Extract the [x, y] coordinate from the center of the cell holding the provided text.  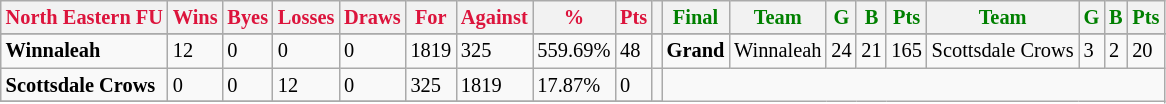
Grand [696, 51]
165 [906, 51]
21 [871, 51]
For [431, 17]
Against [494, 17]
20 [1146, 51]
% [574, 17]
48 [634, 51]
Losses [306, 17]
Final [696, 17]
2 [1116, 51]
Draws [372, 17]
24 [841, 51]
17.87% [574, 85]
559.69% [574, 51]
North Eastern FU [84, 17]
3 [1092, 51]
Byes [247, 17]
Wins [196, 17]
